Locate the cell with the specified text and output its [x, y] center coordinate. 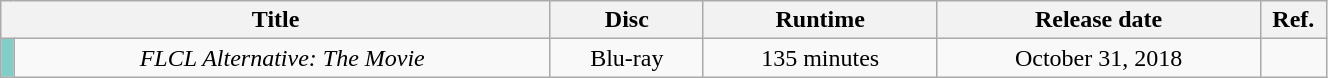
October 31, 2018 [1098, 58]
Disc [626, 20]
Runtime [820, 20]
Ref. [1293, 20]
Blu-ray [626, 58]
135 minutes [820, 58]
FLCL Alternative: The Movie [282, 58]
Release date [1098, 20]
Title [276, 20]
